Provide the [x, y] coordinate of the cell's center where the given text is located.  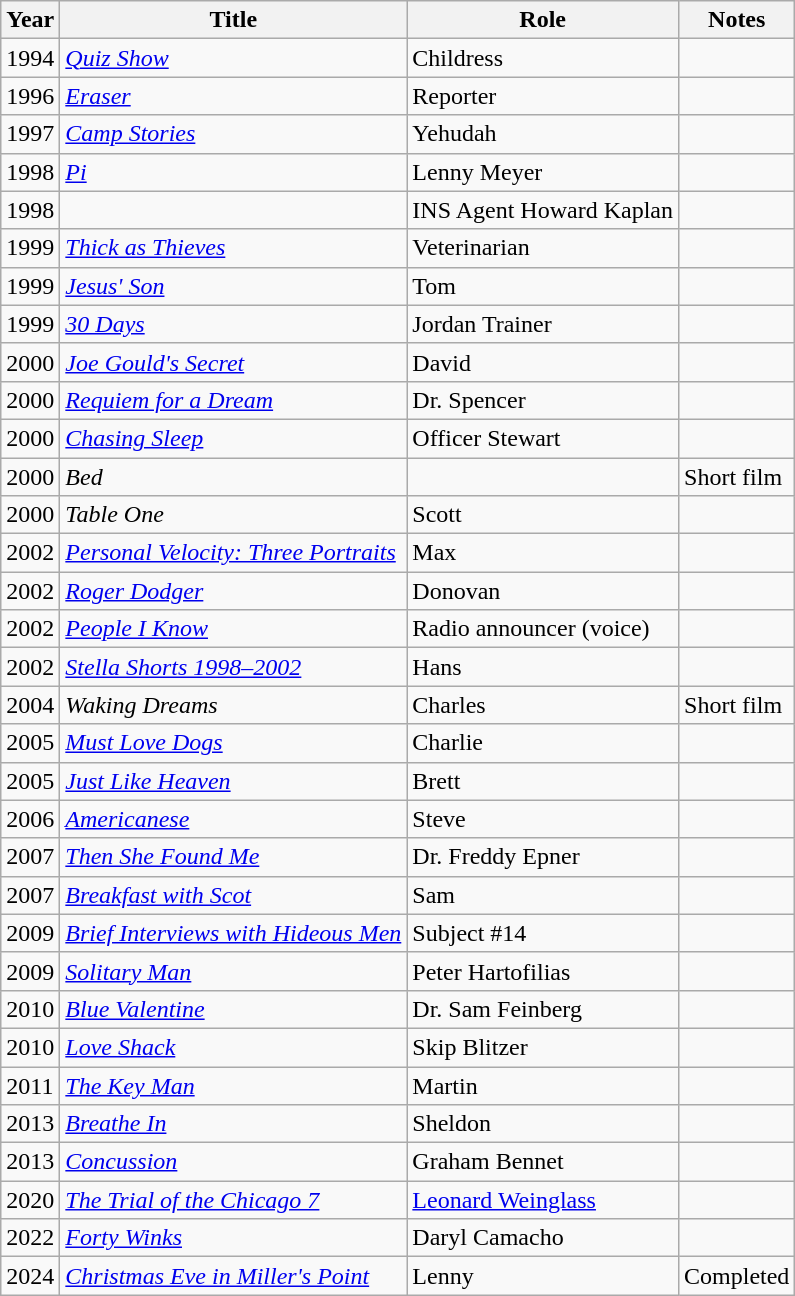
2020 [30, 1200]
1994 [30, 58]
Quiz Show [234, 58]
Lenny [543, 1276]
Waking Dreams [234, 705]
Bed [234, 477]
Completed [737, 1276]
Sam [543, 895]
2022 [30, 1238]
Then She Found Me [234, 857]
Notes [737, 20]
Leonard Weinglass [543, 1200]
Charles [543, 705]
Brief Interviews with Hideous Men [234, 933]
People I Know [234, 629]
Breathe In [234, 1124]
Steve [543, 819]
Yehudah [543, 134]
Role [543, 20]
Peter Hartofilias [543, 971]
Just Like Heaven [234, 781]
Camp Stories [234, 134]
2004 [30, 705]
Lenny Meyer [543, 172]
Americanese [234, 819]
Tom [543, 286]
Dr. Freddy Epner [543, 857]
Officer Stewart [543, 438]
Brett [543, 781]
Forty Winks [234, 1238]
The Trial of the Chicago 7 [234, 1200]
Graham Bennet [543, 1162]
Stella Shorts 1998–2002 [234, 667]
Donovan [543, 591]
Concussion [234, 1162]
Love Shack [234, 1047]
The Key Man [234, 1085]
1996 [30, 96]
Personal Velocity: Three Portraits [234, 553]
Year [30, 20]
Hans [543, 667]
Martin [543, 1085]
30 Days [234, 324]
2024 [30, 1276]
Daryl Camacho [543, 1238]
Subject #14 [543, 933]
Scott [543, 515]
Reporter [543, 96]
Blue Valentine [234, 1009]
Christmas Eve in Miller's Point [234, 1276]
INS Agent Howard Kaplan [543, 210]
2006 [30, 819]
Radio announcer (voice) [543, 629]
Skip Blitzer [543, 1047]
Pi [234, 172]
Veterinarian [543, 248]
Table One [234, 515]
Dr. Spencer [543, 400]
Sheldon [543, 1124]
Dr. Sam Feinberg [543, 1009]
Title [234, 20]
Must Love Dogs [234, 743]
1997 [30, 134]
Thick as Thieves [234, 248]
Breakfast with Scot [234, 895]
Roger Dodger [234, 591]
Jesus' Son [234, 286]
Jordan Trainer [543, 324]
2011 [30, 1085]
Eraser [234, 96]
Joe Gould's Secret [234, 362]
Chasing Sleep [234, 438]
Childress [543, 58]
Charlie [543, 743]
Requiem for a Dream [234, 400]
David [543, 362]
Solitary Man [234, 971]
Max [543, 553]
